Identify which cell holds the provided text, then report its (X, Y) central coordinate. 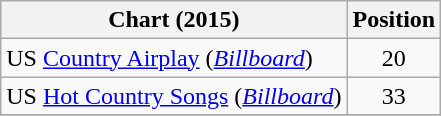
20 (394, 58)
US Country Airplay (Billboard) (174, 58)
Chart (2015) (174, 20)
US Hot Country Songs (Billboard) (174, 96)
Position (394, 20)
33 (394, 96)
